Determine the (x, y) coordinate at the center of the cell enclosing the given text.  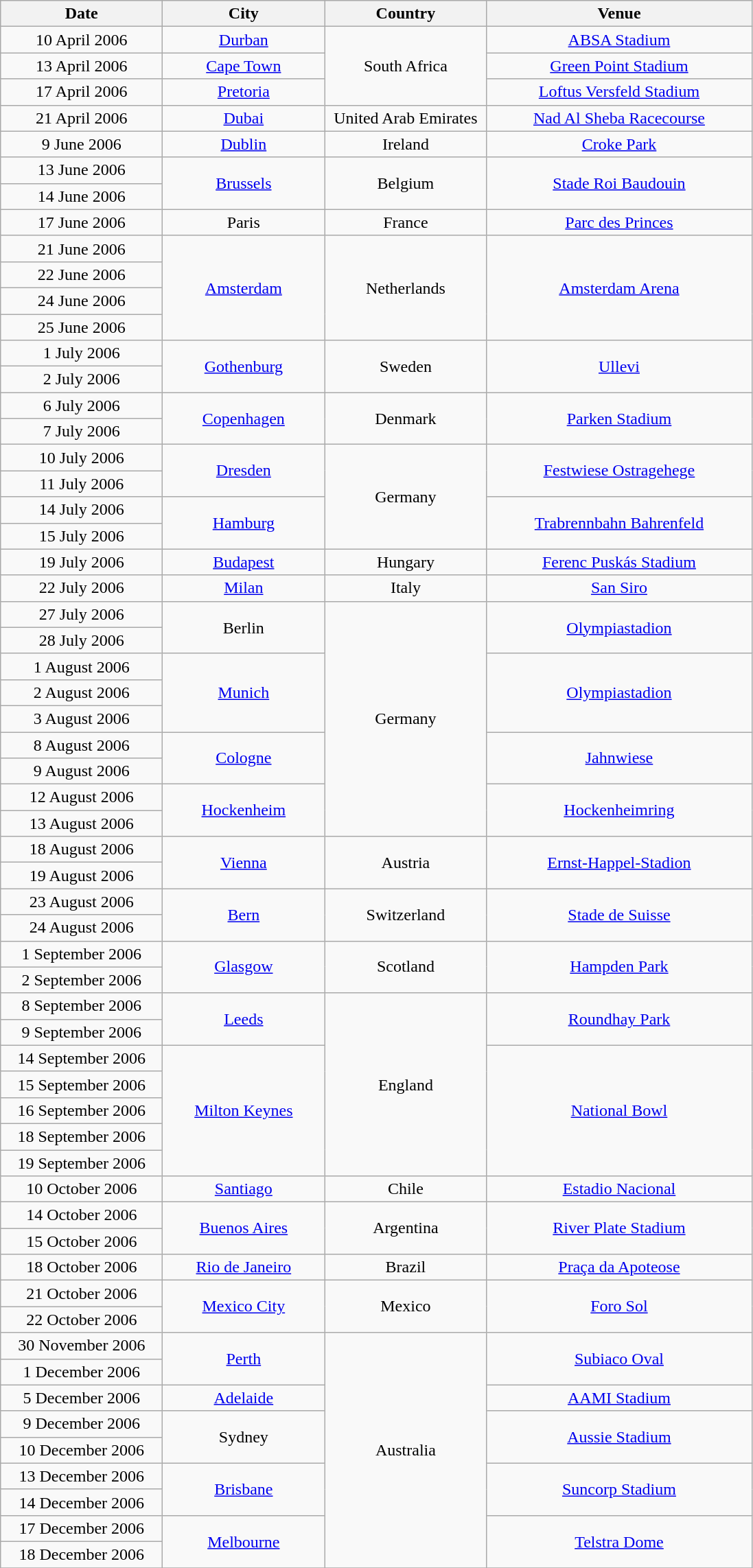
Aussie Stadium (619, 1437)
22 June 2006 (82, 274)
13 December 2006 (82, 1476)
27 July 2006 (82, 614)
11 July 2006 (82, 484)
28 July 2006 (82, 640)
14 June 2006 (82, 196)
Chile (406, 1189)
3 August 2006 (82, 718)
2 July 2006 (82, 379)
Mexico City (244, 1307)
Roundhay Park (619, 1019)
Ernst-Happel-Stadion (619, 863)
Suncorp Stadium (619, 1489)
19 August 2006 (82, 876)
17 December 2006 (82, 1528)
Italy (406, 588)
Brazil (406, 1267)
23 August 2006 (82, 902)
19 September 2006 (82, 1163)
19 July 2006 (82, 562)
Country (406, 14)
15 July 2006 (82, 536)
18 December 2006 (82, 1554)
Estadio Nacional (619, 1189)
Pretoria (244, 92)
Nad Al Sheba Racecourse (619, 118)
1 July 2006 (82, 353)
18 August 2006 (82, 850)
8 September 2006 (82, 1006)
13 April 2006 (82, 66)
1 September 2006 (82, 954)
1 December 2006 (82, 1372)
1 August 2006 (82, 666)
17 June 2006 (82, 222)
Santiago (244, 1189)
Glasgow (244, 967)
Jahnwiese (619, 758)
22 October 2006 (82, 1320)
25 June 2006 (82, 327)
Denmark (406, 419)
12 August 2006 (82, 797)
Cologne (244, 758)
Ireland (406, 144)
5 December 2006 (82, 1398)
Praça da Apoteose (619, 1267)
Switzerland (406, 915)
Durban (244, 40)
15 October 2006 (82, 1241)
England (406, 1084)
Brussels (244, 183)
7 July 2006 (82, 432)
Ullevi (619, 366)
Sweden (406, 366)
Amsterdam (244, 288)
River Plate Stadium (619, 1228)
Subiaco Oval (619, 1359)
21 October 2006 (82, 1294)
ABSA Stadium (619, 40)
Loftus Versfeld Stadium (619, 92)
Rio de Janeiro (244, 1267)
Stade de Suisse (619, 915)
AAMI Stadium (619, 1398)
Melbourne (244, 1541)
18 October 2006 (82, 1267)
24 June 2006 (82, 301)
2 August 2006 (82, 692)
24 August 2006 (82, 928)
Ferenc Puskás Stadium (619, 562)
Gothenburg (244, 366)
10 October 2006 (82, 1189)
Stade Roi Baudouin (619, 183)
Brisbane (244, 1489)
21 June 2006 (82, 248)
Parc des Princes (619, 222)
14 October 2006 (82, 1215)
Amsterdam Arena (619, 288)
15 September 2006 (82, 1084)
10 July 2006 (82, 458)
Green Point Stadium (619, 66)
16 September 2006 (82, 1110)
Australia (406, 1451)
10 December 2006 (82, 1450)
Croke Park (619, 144)
13 June 2006 (82, 170)
6 July 2006 (82, 406)
Foro Sol (619, 1307)
Bern (244, 915)
9 June 2006 (82, 144)
22 July 2006 (82, 588)
17 April 2006 (82, 92)
United Arab Emirates (406, 118)
9 August 2006 (82, 771)
Hungary (406, 562)
Scotland (406, 967)
Vienna (244, 863)
Copenhagen (244, 419)
Date (82, 14)
Festwiese Ostragehege (619, 471)
Hockenheim (244, 810)
Hockenheimring (619, 810)
Belgium (406, 183)
Budapest (244, 562)
Munich (244, 692)
Sydney (244, 1437)
Hamburg (244, 523)
South Africa (406, 66)
Mexico (406, 1307)
Buenos Aires (244, 1228)
Dubai (244, 118)
21 April 2006 (82, 118)
Cape Town (244, 66)
Milton Keynes (244, 1110)
San Siro (619, 588)
Dresden (244, 471)
14 December 2006 (82, 1502)
Netherlands (406, 288)
Adelaide (244, 1398)
National Bowl (619, 1110)
14 July 2006 (82, 510)
Dublin (244, 144)
8 August 2006 (82, 745)
Leeds (244, 1019)
France (406, 222)
Milan (244, 588)
30 November 2006 (82, 1346)
Argentina (406, 1228)
Paris (244, 222)
Perth (244, 1359)
City (244, 14)
Trabrennbahn Bahrenfeld (619, 523)
Austria (406, 863)
Hampden Park (619, 967)
2 September 2006 (82, 980)
13 August 2006 (82, 823)
9 December 2006 (82, 1424)
Berlin (244, 627)
Venue (619, 14)
18 September 2006 (82, 1136)
9 September 2006 (82, 1032)
Telstra Dome (619, 1541)
Parken Stadium (619, 419)
14 September 2006 (82, 1058)
10 April 2006 (82, 40)
